Identify which cell holds the provided text, then report its (X, Y) central coordinate. 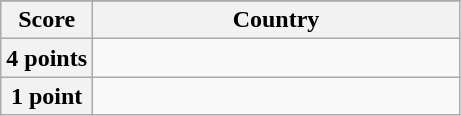
Country (276, 20)
Score (47, 20)
4 points (47, 58)
1 point (47, 96)
